Return [X, Y] of the center of cell containing provided text 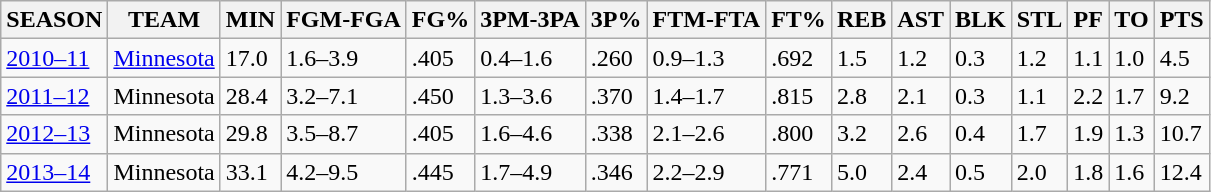
4.2–9.5 [344, 172]
2.2–2.9 [706, 172]
REB [861, 20]
1.8 [1088, 172]
2011–12 [54, 96]
1.7–4.9 [530, 172]
.771 [799, 172]
28.4 [250, 96]
2.1–2.6 [706, 134]
29.8 [250, 134]
1.3 [1132, 134]
2013–14 [54, 172]
.445 [440, 172]
.450 [440, 96]
PF [1088, 20]
.260 [616, 58]
3.2–7.1 [344, 96]
9.2 [1182, 96]
3PM-3PA [530, 20]
3.2 [861, 134]
1.6–3.9 [344, 58]
0.5 [981, 172]
STL [1039, 20]
5.0 [861, 172]
4.5 [1182, 58]
2012–13 [54, 134]
FG% [440, 20]
2.6 [921, 134]
33.1 [250, 172]
1.0 [1132, 58]
10.7 [1182, 134]
0.4–1.6 [530, 58]
1.4–1.7 [706, 96]
.800 [799, 134]
2010–11 [54, 58]
.370 [616, 96]
1.6–4.6 [530, 134]
FTM-FTA [706, 20]
2.8 [861, 96]
0.4 [981, 134]
TO [1132, 20]
MIN [250, 20]
2.1 [921, 96]
1.3–3.6 [530, 96]
AST [921, 20]
.346 [616, 172]
17.0 [250, 58]
BLK [981, 20]
SEASON [54, 20]
1.5 [861, 58]
12.4 [1182, 172]
3.5–8.7 [344, 134]
1.9 [1088, 134]
3P% [616, 20]
.692 [799, 58]
FT% [799, 20]
PTS [1182, 20]
.338 [616, 134]
2.0 [1039, 172]
.815 [799, 96]
FGM-FGA [344, 20]
2.4 [921, 172]
1.6 [1132, 172]
2.2 [1088, 96]
0.9–1.3 [706, 58]
TEAM [164, 20]
